Identify which cell holds the provided text, then report its [X, Y] central coordinate. 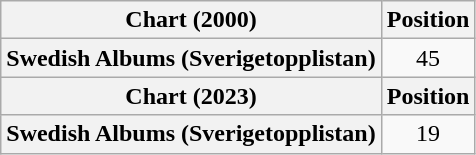
Chart (2000) [191, 20]
45 [428, 58]
Chart (2023) [191, 96]
19 [428, 134]
